Search for the cell housing the specified text and yield its [X, Y] center coordinate. 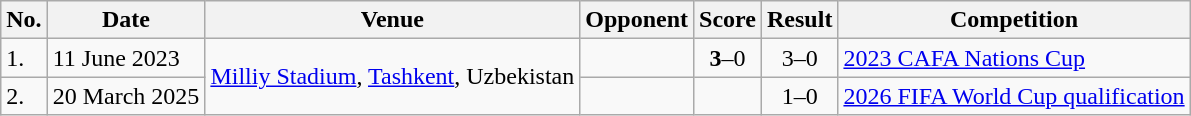
Milliy Stadium, Tashkent, Uzbekistan [392, 77]
20 March 2025 [126, 96]
Date [126, 20]
1–0 [800, 96]
Competition [1014, 20]
Venue [392, 20]
1. [24, 58]
No. [24, 20]
2. [24, 96]
Opponent [637, 20]
2026 FIFA World Cup qualification [1014, 96]
11 June 2023 [126, 58]
Result [800, 20]
Score [728, 20]
2023 CAFA Nations Cup [1014, 58]
